For the text-containing cell, return its midpoint in (X, Y) coordinate format. 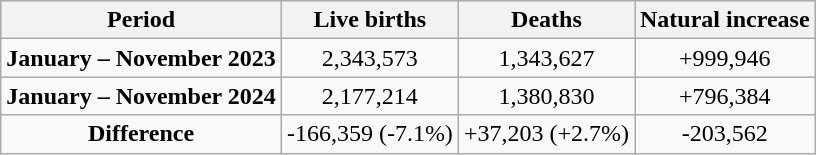
-203,562 (724, 134)
+999,946 (724, 58)
Live births (370, 20)
+796,384 (724, 96)
January – November 2024 (142, 96)
2,343,573 (370, 58)
2,177,214 (370, 96)
Deaths (546, 20)
January – November 2023 (142, 58)
Difference (142, 134)
Natural increase (724, 20)
1,343,627 (546, 58)
-166,359 (-7.1%) (370, 134)
+37,203 (+2.7%) (546, 134)
1,380,830 (546, 96)
Period (142, 20)
